Search for the cell housing the specified text and yield its (X, Y) center coordinate. 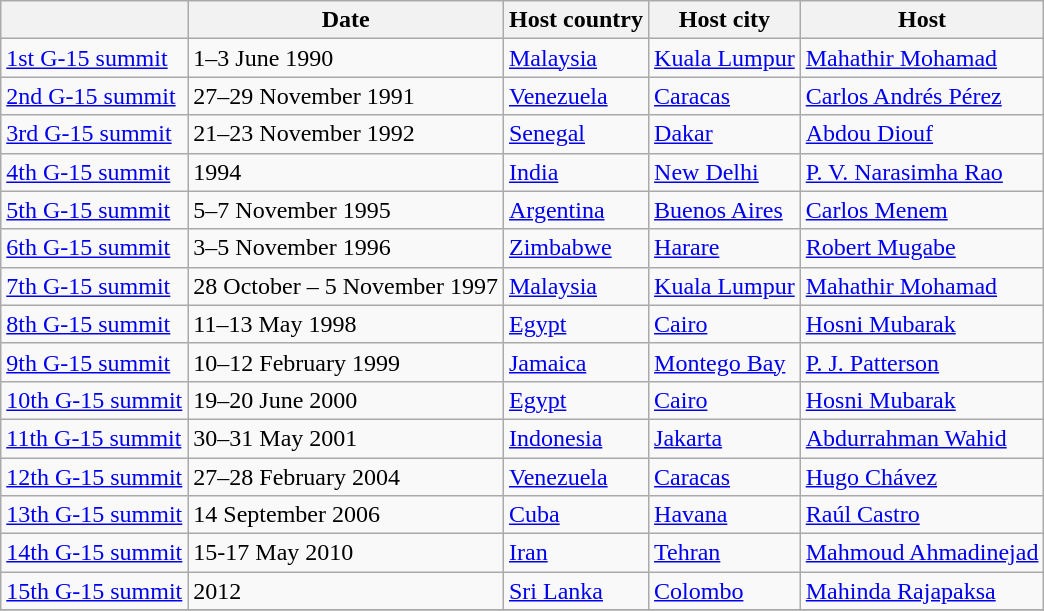
Buenos Aires (725, 210)
Host (922, 20)
Date (346, 20)
7th G-15 summit (94, 286)
Sri Lanka (576, 591)
28 October – 5 November 1997 (346, 286)
27–29 November 1991 (346, 96)
3rd G-15 summit (94, 134)
Hugo Chávez (922, 477)
Raúl Castro (922, 515)
Robert Mugabe (922, 248)
27–28 February 2004 (346, 477)
Jakarta (725, 438)
Iran (576, 553)
Mahinda Rajapaksa (922, 591)
Cuba (576, 515)
15-17 May 2010 (346, 553)
Havana (725, 515)
6th G-15 summit (94, 248)
Montego Bay (725, 362)
Harare (725, 248)
5–7 November 1995 (346, 210)
Carlos Andrés Pérez (922, 96)
2nd G-15 summit (94, 96)
1–3 June 1990 (346, 58)
Abdurrahman Wahid (922, 438)
11th G-15 summit (94, 438)
1st G-15 summit (94, 58)
14 September 2006 (346, 515)
Zimbabwe (576, 248)
Dakar (725, 134)
Carlos Menem (922, 210)
Colombo (725, 591)
Jamaica (576, 362)
Senegal (576, 134)
Tehran (725, 553)
13th G-15 summit (94, 515)
4th G-15 summit (94, 172)
10th G-15 summit (94, 400)
Mahmoud Ahmadinejad (922, 553)
21–23 November 1992 (346, 134)
Host city (725, 20)
10–12 February 1999 (346, 362)
P. V. Narasimha Rao (922, 172)
1994 (346, 172)
12th G-15 summit (94, 477)
8th G-15 summit (94, 324)
Argentina (576, 210)
9th G-15 summit (94, 362)
New Delhi (725, 172)
15th G-15 summit (94, 591)
11–13 May 1998 (346, 324)
Host country (576, 20)
5th G-15 summit (94, 210)
14th G-15 summit (94, 553)
Abdou Diouf (922, 134)
19–20 June 2000 (346, 400)
3–5 November 1996 (346, 248)
P. J. Patterson (922, 362)
2012 (346, 591)
Indonesia (576, 438)
30–31 May 2001 (346, 438)
India (576, 172)
